Provide the (X, Y) coordinate of the cell's center where the given text is located.  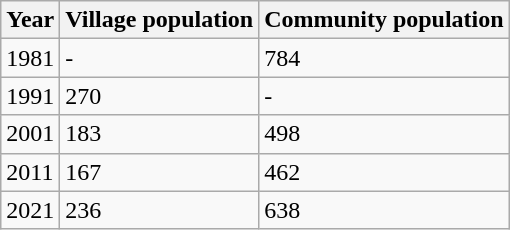
236 (160, 210)
462 (384, 172)
270 (160, 96)
167 (160, 172)
Community population (384, 20)
183 (160, 134)
498 (384, 134)
1981 (30, 58)
784 (384, 58)
1991 (30, 96)
2001 (30, 134)
2011 (30, 172)
2021 (30, 210)
638 (384, 210)
Village population (160, 20)
Year (30, 20)
